Scan for the cell matching the given text and deliver its (x, y) coordinate at center. 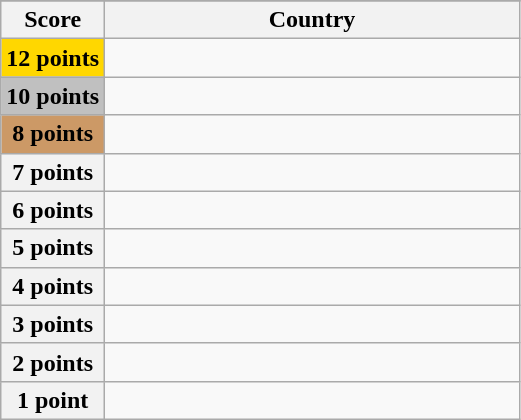
6 points (53, 210)
1 point (53, 400)
Score (53, 20)
4 points (53, 286)
8 points (53, 134)
Country (312, 20)
2 points (53, 362)
10 points (53, 96)
7 points (53, 172)
12 points (53, 58)
5 points (53, 248)
3 points (53, 324)
